Locate the cell with the specified text and output its [x, y] center coordinate. 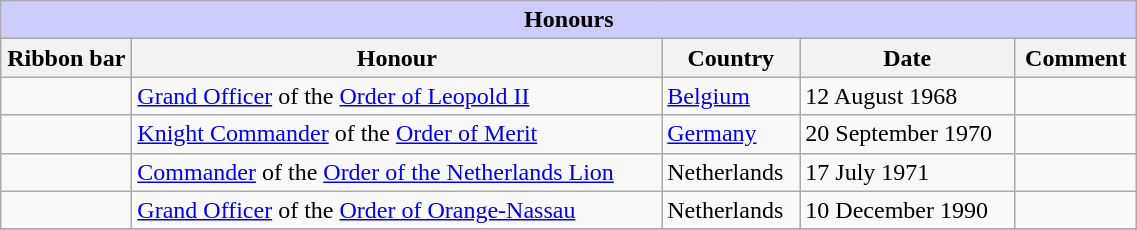
Grand Officer of the Order of Leopold II [397, 96]
Germany [731, 134]
Comment [1076, 58]
Belgium [731, 96]
20 September 1970 [908, 134]
17 July 1971 [908, 172]
Ribbon bar [66, 58]
Date [908, 58]
Knight Commander of the Order of Merit [397, 134]
Commander of the Order of the Netherlands Lion [397, 172]
10 December 1990 [908, 210]
Honours [569, 20]
Honour [397, 58]
Grand Officer of the Order of Orange-Nassau [397, 210]
12 August 1968 [908, 96]
Country [731, 58]
